Search for the cell housing the specified text and yield its [x, y] center coordinate. 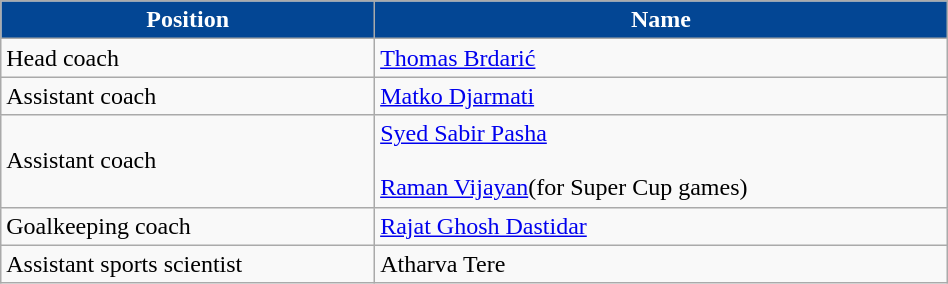
Thomas Brdarić [662, 58]
Goalkeeping coach [188, 226]
Position [188, 20]
Atharva Tere [662, 264]
Matko Djarmati [662, 96]
Head coach [188, 58]
Rajat Ghosh Dastidar [662, 226]
Assistant sports scientist [188, 264]
Syed Sabir Pasha Raman Vijayan(for Super Cup games) [662, 161]
Name [662, 20]
